Provide the (x, y) coordinate of the cell's center where the given text is located.  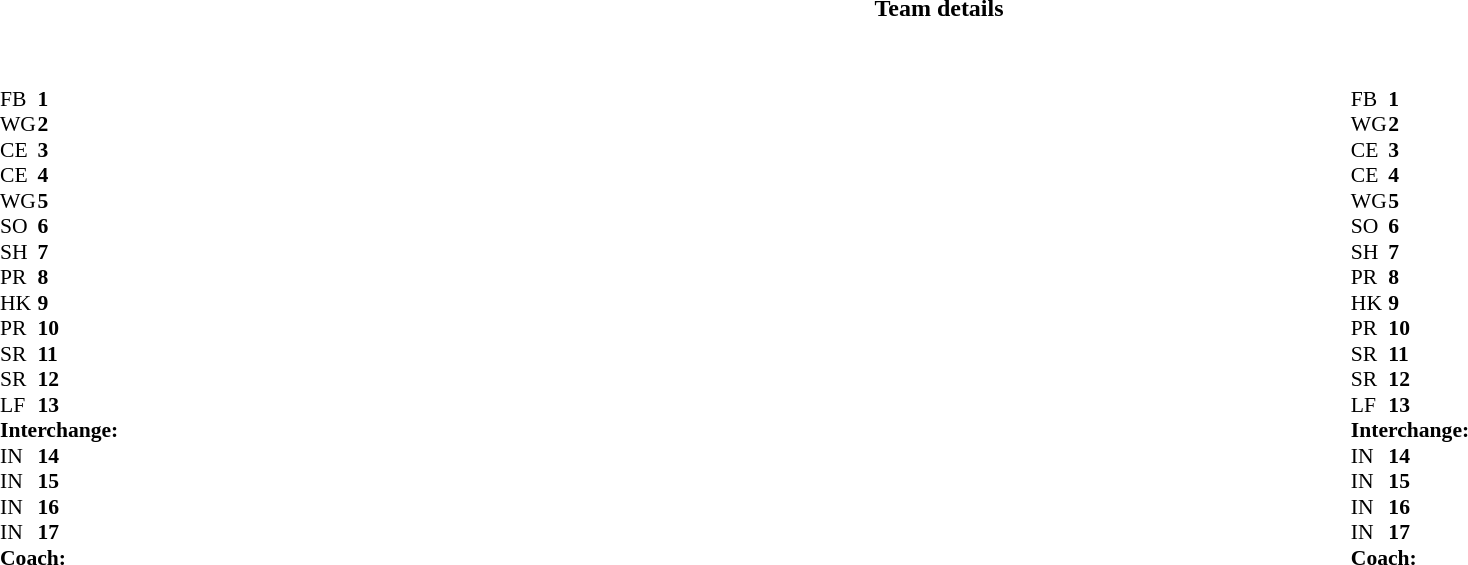
Interchange: (59, 431)
